Output the (X, Y) coordinate of the center of the cell containing the given text.  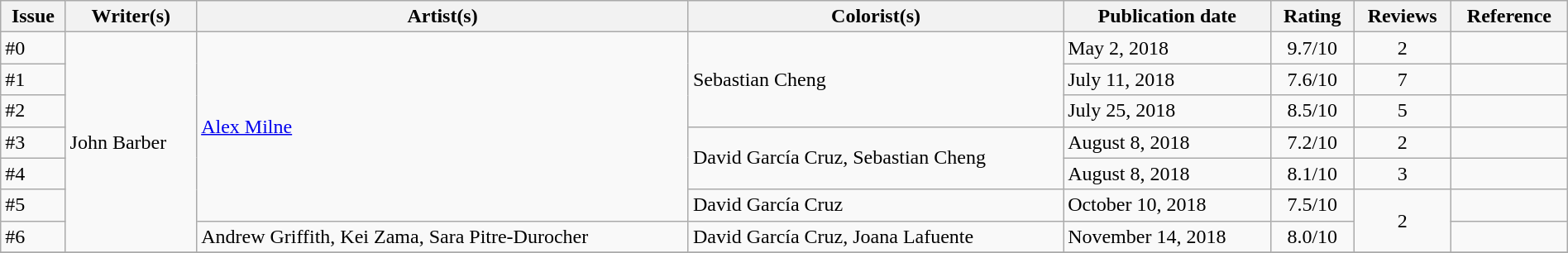
David García Cruz, Sebastian Cheng (875, 158)
Reference (1510, 17)
7 (1403, 79)
David García Cruz (875, 205)
John Barber (131, 142)
Artist(s) (443, 17)
July 25, 2018 (1168, 111)
8.5/10 (1312, 111)
Publication date (1168, 17)
Colorist(s) (875, 17)
David García Cruz, Joana Lafuente (875, 236)
7.6/10 (1312, 79)
Alex Milne (443, 126)
#4 (33, 174)
Issue (33, 17)
5 (1403, 111)
#1 (33, 79)
7.2/10 (1312, 142)
October 10, 2018 (1168, 205)
7.5/10 (1312, 205)
November 14, 2018 (1168, 236)
July 11, 2018 (1168, 79)
Reviews (1403, 17)
Andrew Griffith, Kei Zama, Sara Pitre-Durocher (443, 236)
#6 (33, 236)
#5 (33, 205)
Rating (1312, 17)
#0 (33, 48)
#3 (33, 142)
May 2, 2018 (1168, 48)
8.0/10 (1312, 236)
3 (1403, 174)
9.7/10 (1312, 48)
Sebastian Cheng (875, 79)
#2 (33, 111)
8.1/10 (1312, 174)
Writer(s) (131, 17)
